Determine the (X, Y) coordinate at the center of the cell enclosing the given text.  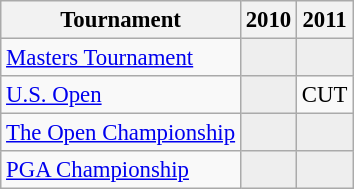
U.S. Open (121, 95)
CUT (325, 95)
2010 (268, 20)
Masters Tournament (121, 58)
2011 (325, 20)
PGA Championship (121, 170)
The Open Championship (121, 133)
Tournament (121, 20)
